Determine the [X, Y] coordinate at the center of the cell enclosing the given text.  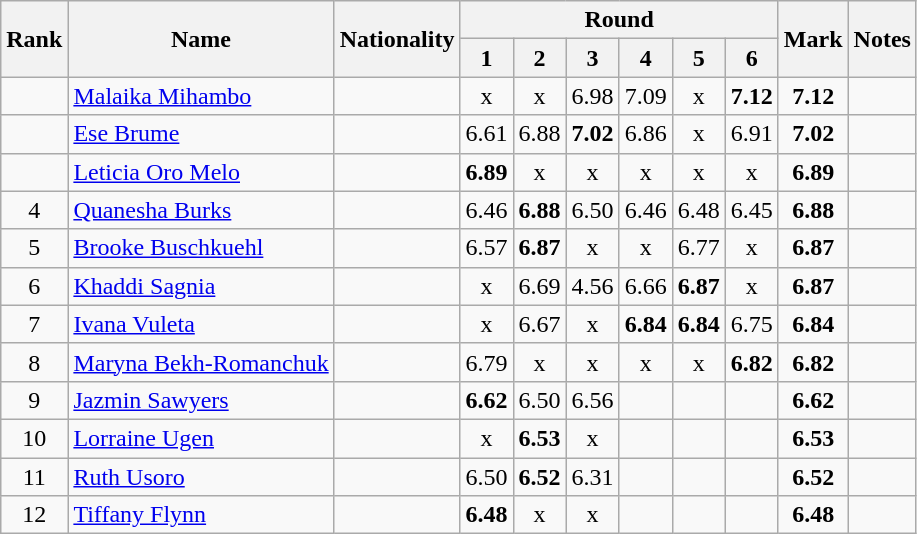
6.79 [486, 362]
6.45 [752, 210]
9 [34, 400]
Rank [34, 39]
Ruth Usoro [201, 477]
6.98 [592, 96]
6.77 [698, 248]
6.56 [592, 400]
Nationality [397, 39]
11 [34, 477]
Notes [882, 39]
Ese Brume [201, 134]
12 [34, 515]
6.61 [486, 134]
6.66 [646, 286]
Maryna Bekh-Romanchuk [201, 362]
Brooke Buschkuehl [201, 248]
Quanesha Burks [201, 210]
7 [34, 324]
Ivana Vuleta [201, 324]
Khaddi Sagnia [201, 286]
Jazmin Sawyers [201, 400]
4.56 [592, 286]
10 [34, 438]
6.69 [540, 286]
Mark [813, 39]
3 [592, 58]
2 [540, 58]
Malaika Mihambo [201, 96]
Round [619, 20]
6.86 [646, 134]
6.75 [752, 324]
Lorraine Ugen [201, 438]
6.67 [540, 324]
Tiffany Flynn [201, 515]
6.31 [592, 477]
6.57 [486, 248]
1 [486, 58]
6.91 [752, 134]
Name [201, 39]
8 [34, 362]
Leticia Oro Melo [201, 172]
7.09 [646, 96]
